From the cell containing the given text, extract its center point as (X, Y) coordinate. 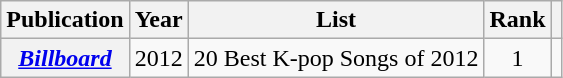
Publication (65, 20)
Year (158, 20)
2012 (158, 58)
Billboard (65, 58)
1 (518, 58)
20 Best K-pop Songs of 2012 (336, 58)
Rank (518, 20)
List (336, 20)
